Scan for the cell matching the given text and deliver its (X, Y) coordinate at center. 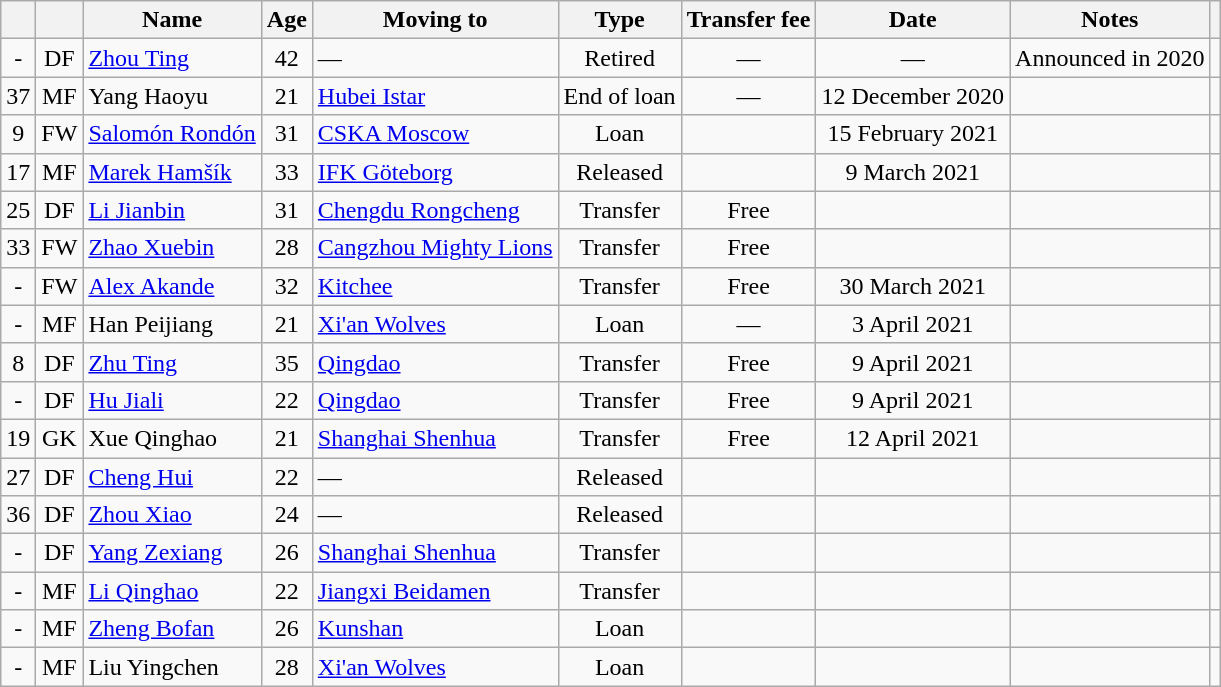
27 (18, 477)
42 (286, 58)
Jiangxi Beidamen (435, 591)
Zheng Bofan (172, 629)
19 (18, 438)
8 (18, 362)
Zhou Ting (172, 58)
25 (18, 210)
9 (18, 134)
9 March 2021 (913, 172)
12 December 2020 (913, 96)
Marek Hamšík (172, 172)
Han Peijiang (172, 324)
Salomón Rondón (172, 134)
Yang Haoyu (172, 96)
CSKA Moscow (435, 134)
Hubei Istar (435, 96)
End of loan (620, 96)
Kitchee (435, 286)
17 (18, 172)
Yang Zexiang (172, 553)
Li Jianbin (172, 210)
Notes (1110, 20)
30 March 2021 (913, 286)
Zhou Xiao (172, 515)
37 (18, 96)
36 (18, 515)
Cheng Hui (172, 477)
Zhao Xuebin (172, 248)
Hu Jiali (172, 400)
3 April 2021 (913, 324)
Name (172, 20)
24 (286, 515)
Retired (620, 58)
12 April 2021 (913, 438)
Kunshan (435, 629)
Chengdu Rongcheng (435, 210)
Li Qinghao (172, 591)
32 (286, 286)
Cangzhou Mighty Lions (435, 248)
Type (620, 20)
Xue Qinghao (172, 438)
Age (286, 20)
Date (913, 20)
Announced in 2020 (1110, 58)
Zhu Ting (172, 362)
Moving to (435, 20)
GK (60, 438)
Alex Akande (172, 286)
IFK Göteborg (435, 172)
15 February 2021 (913, 134)
Transfer fee (748, 20)
Liu Yingchen (172, 667)
35 (286, 362)
